Locate the cell with the specified text and output its (x, y) center coordinate. 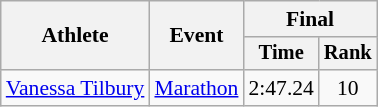
10 (348, 88)
2:47.24 (280, 88)
Rank (348, 54)
Marathon (196, 88)
Athlete (76, 36)
Event (196, 36)
Time (280, 54)
Final (310, 19)
Vanessa Tilbury (76, 88)
